Scan for the cell matching the given text and deliver its [X, Y] coordinate at center. 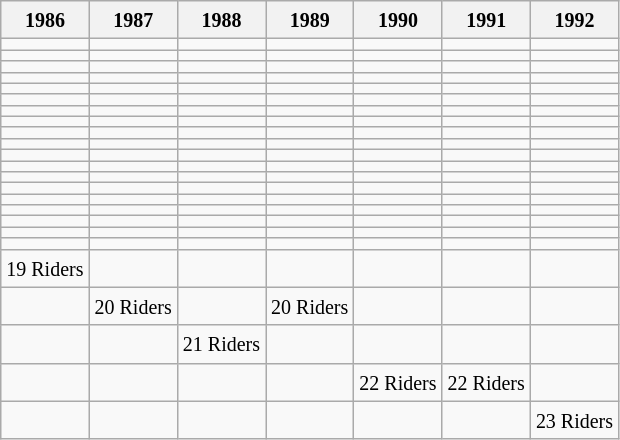
1988 [221, 20]
1990 [398, 20]
1992 [574, 20]
19 Riders [45, 268]
23 Riders [574, 420]
1987 [133, 20]
1989 [310, 20]
21 Riders [221, 344]
1991 [486, 20]
1986 [45, 20]
